Determine the [X, Y] coordinate at the center of the cell enclosing the given text.  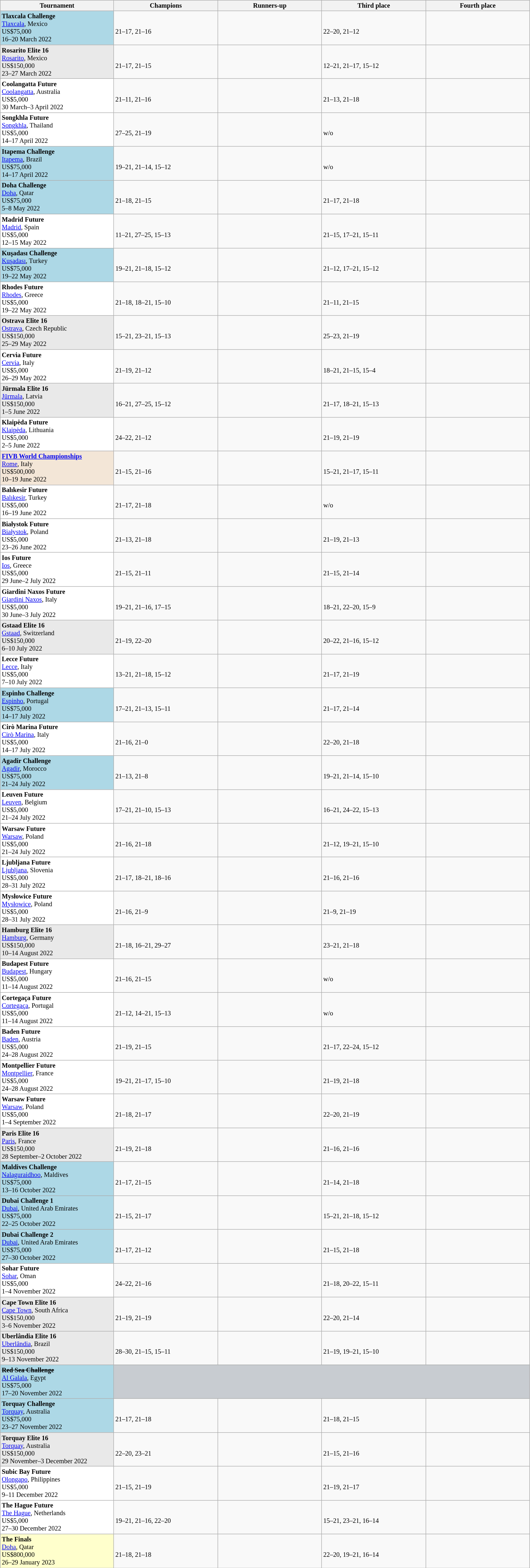
17–21, 21–13, 15–11 [166, 705]
Paris Elite 16Paris, FranceUS$150,00028 September–2 October 2022 [57, 1145]
Gstaad Elite 16Gstaad, SwitzerlandUS$150,0006–10 July 2022 [57, 637]
23–21, 21–18 [374, 942]
19–21, 21–17, 15–10 [166, 1077]
Red Sea ChallengeAl Galala, EgyptUS$75,00017–20 November 2022 [57, 1382]
20–22, 21–16, 15–12 [374, 637]
21–9, 21–19 [374, 908]
28–30, 21–15, 15–11 [166, 1348]
Subic Bay FutureOlongapo, PhilippinesUS$5,0009–11 December 2022 [57, 1483]
13–21, 21–18, 15–12 [166, 671]
Ljubljana FutureLjubljana, SloveniaUS$5,00028–31 July 2022 [57, 874]
24–22, 21–12 [166, 434]
Songkhla FutureSongkhla, ThailandUS$5,00014–17 April 2022 [57, 129]
Dubai Challenge 1Dubai, United Arab EmiratesUS$75,00022–25 October 2022 [57, 1212]
19–21, 21–14, 15–12 [166, 163]
21–19, 21–12 [166, 366]
Espinho ChallengeEspinho, PortugalUS$75,00014–17 July 2022 [57, 705]
22–20, 23–21 [166, 1449]
Budapest FutureBudapest, HungaryUS$5,00011–14 August 2022 [57, 975]
Białystok FutureBiałystok, PolandUS$5,00023–26 June 2022 [57, 536]
21–12, 14–21, 15–13 [166, 1009]
21–15, 21–18 [374, 1246]
15–21, 21–18, 15–12 [374, 1212]
21–15, 21–19 [166, 1483]
21–14, 21–18 [374, 1178]
21–19, 19–21, 15–10 [374, 1348]
21–12, 17–21, 15–12 [374, 265]
18–21, 21–15, 15–4 [374, 366]
12–21, 21–17, 15–12 [374, 62]
Torquay Elite 16Torquay, AustraliaUS$150,00029 November–3 December 2022 [57, 1449]
Runners-up [270, 5]
22–20, 21–19 [374, 1111]
Cirò Marina FutureCirò Marina, ItalyUS$5,00014–17 July 2022 [57, 739]
Champions [166, 5]
21–17, 22–24, 15–12 [374, 1043]
Ios FutureIos, GreeceUS$5,00029 June–2 July 2022 [57, 569]
15–21, 23–21, 16–14 [374, 1517]
21–16, 21–9 [166, 908]
Madrid FutureMadrid, SpainUS$5,00012–15 May 2022 [57, 231]
24–22, 21–16 [166, 1280]
Cape Town Elite 16Cape Town, South AfricaUS$150,0003–6 November 2022 [57, 1314]
21–18, 18–21, 15–10 [166, 299]
Torquay ChallengeTorquay, AustraliaUS$75,00023–27 November 2022 [57, 1416]
15–21, 23–21, 15–13 [166, 332]
Balıkesir FutureBalıkesir, TurkeyUS$5,00016–19 June 2022 [57, 502]
21–18, 20–22, 15–11 [374, 1280]
Leuven FutureLeuven, BelgiumUS$5,00021–24 July 2022 [57, 806]
Giardini Naxos FutureGiardini Naxos, ItalyUS$5,00030 June–3 July 2022 [57, 603]
21–15, 21–17 [166, 1212]
Kuşadası ChallengeKuşadası, TurkeyUS$75,00019–22 May 2022 [57, 265]
Lecce FutureLecce, ItalyUS$5,0007–10 July 2022 [57, 671]
22–20, 21–12 [374, 28]
The Hague FutureThe Hague, NetherlandsUS$5,00027–30 December 2022 [57, 1517]
22–20, 19–21, 16–14 [374, 1551]
25–23, 21–19 [374, 332]
Ostrava Elite 16Ostrava, Czech RepublicUS$150,00025–29 May 2022 [57, 332]
Baden FutureBaden, AustriaUS$5,00024–28 August 2022 [57, 1043]
Doha ChallengeDoha, QatarUS$75,0005–8 May 2022 [57, 197]
19–21, 21–16, 17–15 [166, 603]
Uberlândia Elite 16Uberlândia, BrazilUS$150,0009–13 November 2022 [57, 1348]
Dubai Challenge 2Dubai, United Arab EmiratesUS$75,00027–30 October 2022 [57, 1246]
21–15, 17–21, 15–11 [374, 231]
21–17, 21–19 [374, 671]
21–16, 21–15 [166, 975]
The FinalsDoha, QatarUS$800,00026–29 January 2023 [57, 1551]
Cervia FutureCervia, ItalyUS$5,00026–29 May 2022 [57, 366]
21–12, 19–21, 15–10 [374, 840]
22–20, 21–14 [374, 1314]
Tlaxcala ChallengeTlaxcala, MexicoUS$75,00016–20 March 2022 [57, 28]
21–11, 21–16 [166, 95]
Maldives ChallengeNalaguraidhoo, MaldivesUS$75,00013–16 October 2022 [57, 1178]
21–17, 21–16 [166, 28]
FIVB World ChampionshipsRome, ItalyUS$500,00010–19 June 2022 [57, 468]
21–15, 21–11 [166, 569]
Cortegaça FutureCortegaça, PortugalUS$5,00011–14 August 2022 [57, 1009]
21–16, 21–18 [166, 840]
21–19, 21–17 [374, 1483]
Third place [374, 5]
21–18, 16–21, 29–27 [166, 942]
Warsaw FutureWarsaw, PolandUS$5,0001–4 September 2022 [57, 1111]
16–21, 24–22, 15–13 [374, 806]
Sohar FutureSohar, OmanUS$5,0001–4 November 2022 [57, 1280]
21–11, 21–15 [374, 299]
19–21, 21–16, 22–20 [166, 1517]
Hamburg Elite 16Hamburg, GermanyUS$150,00010–14 August 2022 [57, 942]
21–18, 21–18 [166, 1551]
Fourth place [478, 5]
21–15, 21–14 [374, 569]
21–16, 21–0 [166, 739]
17–21, 21–10, 15–13 [166, 806]
21–19, 22–20 [166, 637]
19–21, 21–14, 15–10 [374, 772]
21–13, 21–8 [166, 772]
21–19, 21–13 [374, 536]
21–17, 21–14 [374, 705]
Mysłowice FutureMysłowice, PolandUS$5,00028–31 July 2022 [57, 908]
21–19, 21–15 [166, 1043]
19–21, 21–18, 15–12 [166, 265]
22–20, 21–18 [374, 739]
16–21, 27–25, 15–12 [166, 400]
27–25, 21–19 [166, 129]
Rosarito Elite 16Rosarito, MexicoUS$150,00023–27 March 2022 [57, 62]
Warsaw FutureWarsaw, PolandUS$5,00021–24 July 2022 [57, 840]
Tournament [57, 5]
Itapema ChallengeItapema, BrazilUS$75,00014–17 April 2022 [57, 163]
21–17, 21–12 [166, 1246]
11–21, 27–25, 15–13 [166, 231]
Agadir ChallengeAgadir, MoroccoUS$75,00021–24 July 2022 [57, 772]
Klaipėda FutureKlaipėda, LithuaniaUS$5,0002–5 June 2022 [57, 434]
Jūrmala Elite 16Jūrmala, LatviaUS$150,0001–5 June 2022 [57, 400]
21–18, 21–17 [166, 1111]
21–17, 18–21, 18–16 [166, 874]
15–21, 21–17, 15–11 [374, 468]
Rhodes FutureRhodes, GreeceUS$5,00019–22 May 2022 [57, 299]
21–17, 18–21, 15–13 [374, 400]
Coolangatta FutureCoolangatta, AustraliaUS$5,00030 March–3 April 2022 [57, 95]
18–21, 22–20, 15–9 [374, 603]
Montpellier FutureMontpellier, FranceUS$5,00024–28 August 2022 [57, 1077]
